Extract the [X, Y] coordinate from the center of the cell holding the provided text.  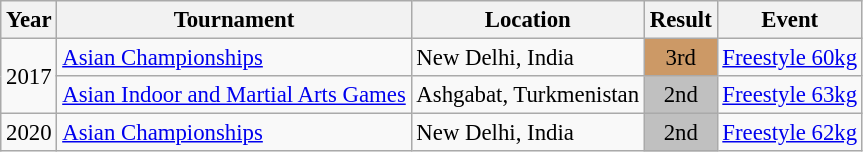
3rd [680, 58]
Tournament [234, 20]
Freestyle 60kg [790, 58]
Freestyle 63kg [790, 95]
Ashgabat, Turkmenistan [528, 95]
Event [790, 20]
Location [528, 20]
Result [680, 20]
Year [29, 20]
2020 [29, 133]
2017 [29, 76]
Asian Indoor and Martial Arts Games [234, 95]
Freestyle 62kg [790, 133]
